Search for the cell housing the specified text and yield its (x, y) center coordinate. 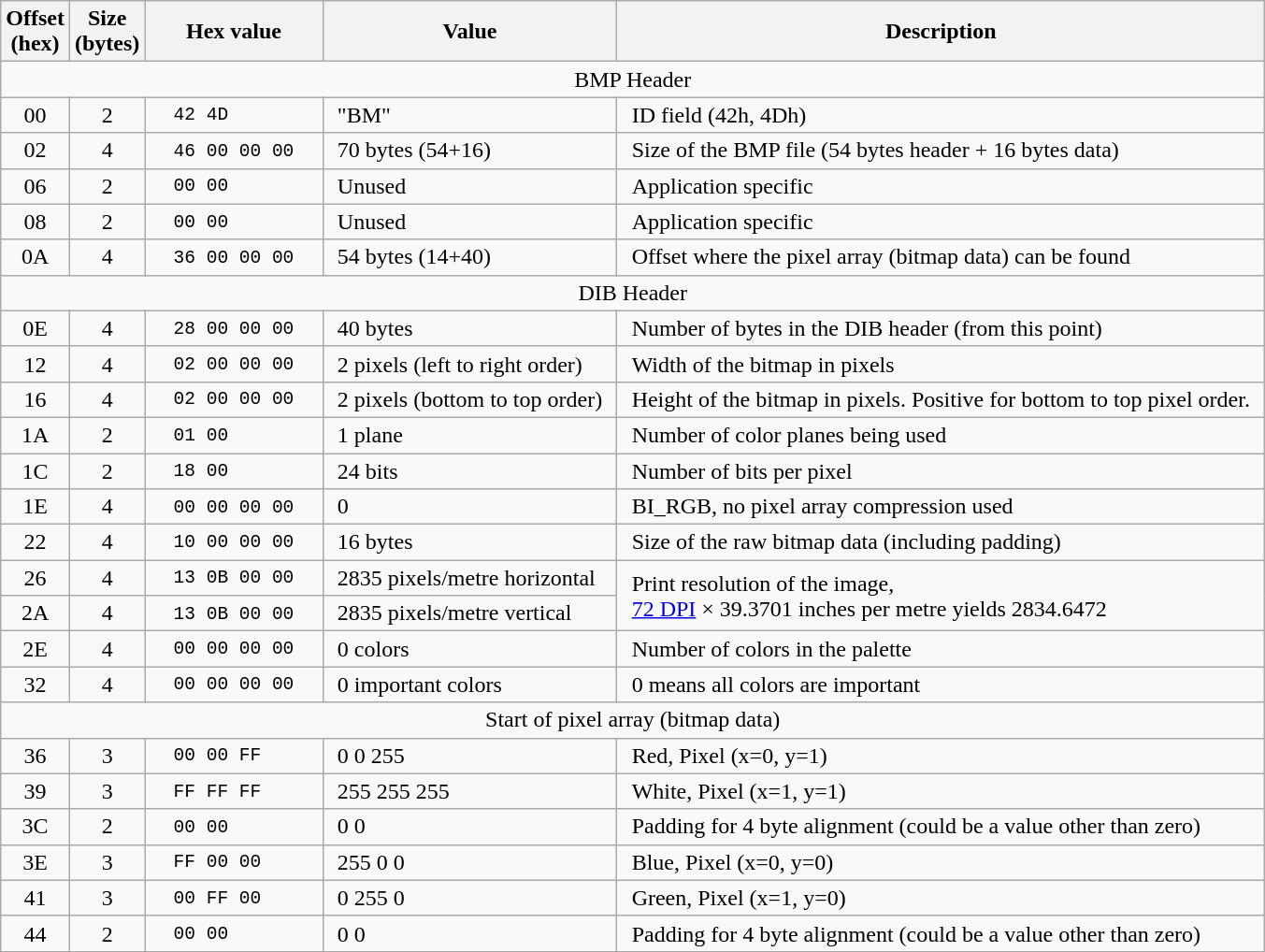
2 pixels (bottom to top order) (469, 399)
3E (36, 862)
DIB Header (633, 293)
BI_RGB, no pixel array compression used (941, 507)
3C (36, 827)
32 (36, 685)
12 (36, 364)
0A (36, 257)
26 (36, 578)
44 (36, 933)
24 bits (469, 470)
Number of bytes in the DIB header (from this point) (941, 328)
01 00 (234, 435)
Number of colors in the palette (941, 649)
0E (36, 328)
42 4D (234, 115)
00 00 FF (234, 756)
2A (36, 613)
0 means all colors are important (941, 685)
16 bytes (469, 542)
Size(bytes) (107, 32)
08 (36, 222)
54 bytes (14+40) (469, 257)
Offset(hex) (36, 32)
00 FF 00 (234, 898)
18 00 (234, 470)
Red, Pixel (x=0, y=1) (941, 756)
46 00 00 00 (234, 151)
"BM" (469, 115)
16 (36, 399)
Description (941, 32)
1C (36, 470)
40 bytes (469, 328)
Offset where the pixel array (bitmap data) can be found (941, 257)
0 0 255 (469, 756)
2 pixels (left to right order) (469, 364)
Size of the BMP file (54 bytes header + 16 bytes data) (941, 151)
Size of the raw bitmap data (including padding) (941, 542)
White, Pixel (x=1, y=1) (941, 791)
255 0 0 (469, 862)
39 (36, 791)
2E (36, 649)
1 plane (469, 435)
10 00 00 00 (234, 542)
ID field (42h, 4Dh) (941, 115)
Blue, Pixel (x=0, y=0) (941, 862)
Print resolution of the image,72 DPI × 39.3701 inches per metre yields 2834.6472 (941, 596)
36 00 00 00 (234, 257)
Value (469, 32)
41 (36, 898)
Start of pixel array (bitmap data) (633, 720)
0 (469, 507)
Height of the bitmap in pixels. Positive for bottom to top pixel order. (941, 399)
Green, Pixel (x=1, y=0) (941, 898)
0 important colors (469, 685)
FF 00 00 (234, 862)
06 (36, 186)
BMP Header (633, 79)
0 colors (469, 649)
Width of the bitmap in pixels (941, 364)
2835 pixels/metre vertical (469, 613)
2835 pixels/metre horizontal (469, 578)
255 255 255 (469, 791)
28 00 00 00 (234, 328)
70 bytes (54+16) (469, 151)
1E (36, 507)
0 255 0 (469, 898)
FF FF FF (234, 791)
1A (36, 435)
Hex value (234, 32)
36 (36, 756)
00 (36, 115)
22 (36, 542)
Number of bits per pixel (941, 470)
Number of color planes being used (941, 435)
02 (36, 151)
